From the cell containing the given text, extract its center point as [x, y] coordinate. 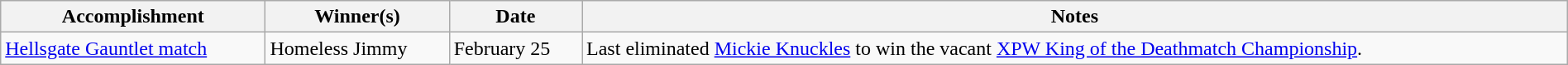
Notes [1075, 17]
Hellsgate Gauntlet match [133, 48]
Last eliminated Mickie Knuckles to win the vacant XPW King of the Deathmatch Championship. [1075, 48]
Homeless Jimmy [357, 48]
Winner(s) [357, 17]
Date [515, 17]
February 25 [515, 48]
Accomplishment [133, 17]
